From the cell containing the given text, extract its center point as [x, y] coordinate. 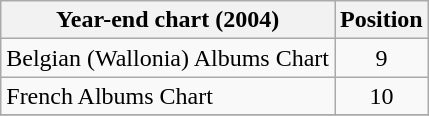
Position [381, 20]
Belgian (Wallonia) Albums Chart [168, 58]
Year-end chart (2004) [168, 20]
French Albums Chart [168, 96]
9 [381, 58]
10 [381, 96]
